Find where the given text appears and provide that cell's center as (X, Y) coordinate. 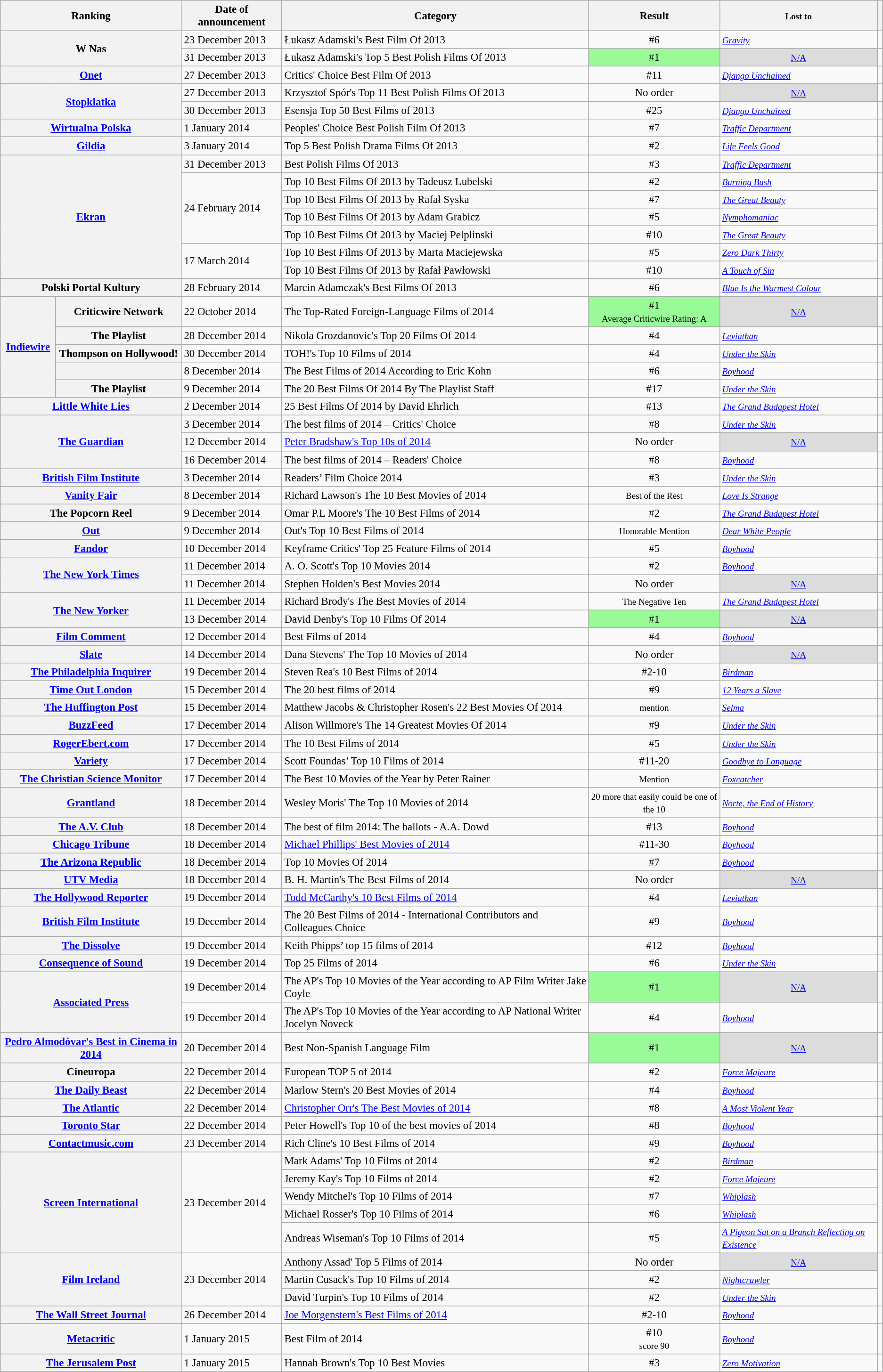
Out's Top 10 Best Films of 2014 (435, 531)
David Denby's Top 10 Films Of 2014 (435, 619)
#11-20 (654, 761)
The A.V. Club (91, 827)
The Guardian (91, 442)
The Christian Science Monitor (91, 779)
Keyframe Critics' Top 25 Feature Films of 2014 (435, 548)
Associated Press (91, 1002)
#25 (654, 111)
Krzysztof Spór's Top 11 Best Polish Films Of 2013 (435, 93)
The Dissolve (91, 946)
3 January 2014 (232, 146)
Foxcatcher (798, 779)
Dear White People (798, 531)
Stephen Holden's Best Movies 2014 (435, 584)
Ekran (91, 217)
Lost to (798, 16)
Thompson on Hollywood! (119, 354)
Selma (798, 708)
13 December 2014 (232, 619)
#11-30 (654, 844)
Polski Portal Kultury (91, 288)
Top 10 Best Films Of 2013 by Adam Grabicz (435, 217)
Steven Rea's 10 Best Films of 2014 (435, 672)
17 March 2014 (232, 261)
#1 Average Criticwire Rating: A (654, 312)
W Nas (91, 49)
Top 10 Best Films Of 2013 by Rafał Syska (435, 199)
#17 (654, 389)
Łukasz Adamski's Top 5 Best Polish Films Of 2013 (435, 57)
22 October 2014 (232, 312)
The Philadelphia Inquirer (91, 672)
BuzzFeed (91, 725)
Wendy Mitchel's Top 10 Films of 2014 (435, 1196)
A Pigeon Sat on a Branch Reflecting on Existence (798, 1238)
Top 10 Best Films Of 2013 by Marta Maciejewska (435, 252)
Matthew Jacobs & Christopher Rosen's 22 Best Movies Of 2014 (435, 708)
#12 (654, 946)
Michael Phillips' Best Movies of 2014 (435, 844)
Metacritic (91, 1340)
Nymphomaniac (798, 217)
Gravity (798, 40)
The Arizona Republic (91, 862)
28 February 2014 (232, 288)
Variety (91, 761)
Out (91, 531)
Dana Stevens' The Top 10 Movies of 2014 (435, 655)
Goodbye to Language (798, 761)
Life Feels Good (798, 146)
Consequence of Sound (91, 963)
The Huffington Post (91, 708)
Joe Morgenstern's Best Films of 2014 (435, 1315)
UTV Media (91, 880)
30 December 2014 (232, 354)
Christopher Orr's The Best Movies of 2014 (435, 1108)
20 December 2014 (232, 1048)
Zero Dark Thirty (798, 252)
Jeremy Kay's Top 10 Films of 2014 (435, 1178)
Little White Lies (91, 406)
Pedro Almodóvar's Best in Cinema in 2014 (91, 1048)
B. H. Martin's The Best Films of 2014 (435, 880)
Peoples' Choice Best Polish Film Of 2013 (435, 129)
Andreas Wiseman's Top 10 Films of 2014 (435, 1238)
Vanity Fair (91, 495)
16 December 2014 (232, 460)
Richard Lawson's The 10 Best Movies of 2014 (435, 495)
Film Comment (91, 637)
Scott Foundas’ Top 10 Films of 2014 (435, 761)
14 December 2014 (232, 655)
23 December 2013 (232, 40)
Top 10 Movies Of 2014 (435, 862)
The Daily Beast (91, 1090)
Top 10 Best Films Of 2013 by Tadeusz Lubelski (435, 181)
Grantland (91, 803)
Best Films of 2014 (435, 637)
Top 25 Films of 2014 (435, 963)
Indiewire (28, 347)
20 more that easily could be one of the 10 (654, 803)
Cineuropa (91, 1072)
Martin Cusack's Top 10 Films of 2014 (435, 1280)
Łukasz Adamski's Best Film Of 2013 (435, 40)
Norte, the End of History (798, 803)
Chicago Tribune (91, 844)
Nikola Grozdanovic's Top 20 Films Of 2014 (435, 336)
mention (654, 708)
Top 10 Best Films Of 2013 by Maciej Pelplinski (435, 235)
Todd McCarthy's 10 Best Films of 2014 (435, 897)
1 January 2015 (232, 1340)
Peter Howell's Top 10 of the best movies of 2014 (435, 1125)
12 Years a Slave (798, 690)
#11 (654, 75)
RogerEbert.com (91, 743)
Top 10 Best Films Of 2013 by Rafał Pawłowski (435, 270)
Omar P.L Moore's The 10 Best Films of 2014 (435, 513)
Category (435, 16)
Top 5 Best Polish Drama Films Of 2013 (435, 146)
Honorable Mention (654, 531)
Toronto Star (91, 1125)
The best films of 2014 – Readers' Choice (435, 460)
The AP's Top 10 Movies of the Year according to AP National Writer Jocelyn Noveck (435, 1017)
The Hollywood Reporter (91, 897)
The New York Times (91, 575)
2 December 2014 (232, 406)
Anthony Assad' Top 5 Films of 2014 (435, 1262)
Burning Bush (798, 181)
Critics' Choice Best Film Of 2013 (435, 75)
Ranking (91, 16)
Best Polish Films Of 2013 (435, 164)
Esensja Top 50 Best Films of 2013 (435, 111)
The 20 Best Films of 2014 - International Contributors and Colleagues Choice (435, 921)
Readers’ Film Choice 2014 (435, 478)
Slate (91, 655)
Stopklatka (91, 102)
Screen International (91, 1203)
The best films of 2014 – Critics' Choice (435, 424)
David Turpin's Top 10 Films of 2014 (435, 1298)
The Popcorn Reel (91, 513)
Wesley Moris' The Top 10 Movies of 2014 (435, 803)
The 20 Best Films Of 2014 By The Playlist Staff (435, 389)
Fandor (91, 548)
Onet (91, 75)
Best Non-Spanish Language Film (435, 1048)
Contactmusic.com (91, 1143)
25 Best Films Of 2014 by David Ehrlich (435, 406)
A Touch of Sin (798, 270)
Criticwire Network (119, 312)
Date of announcement (232, 16)
Keith Phipps’ top 15 films of 2014 (435, 946)
The Best 10 Movies of the Year by Peter Rainer (435, 779)
The Top-Rated Foreign-Language Films of 2014 (435, 312)
The Wall Street Journal (91, 1315)
Time Out London (91, 690)
26 December 2014 (232, 1315)
30 December 2013 (232, 111)
Richard Brody's The Best Movies of 2014 (435, 601)
Result (654, 16)
Mark Adams' Top 10 Films of 2014 (435, 1161)
A Most Violent Year (798, 1108)
24 February 2014 (232, 208)
The Best Films of 2014 According to Eric Kohn (435, 371)
28 December 2014 (232, 336)
Nightcrawler (798, 1280)
#10 score 90 (654, 1340)
Marcin Adamczak's Best Films Of 2013 (435, 288)
TOH!'s Top 10 Films of 2014 (435, 354)
Gildia (91, 146)
Love Is Strange (798, 495)
The AP's Top 10 Movies of the Year according to AP Film Writer Jake Coyle (435, 987)
Film Ireland (91, 1280)
The Atlantic (91, 1108)
1 January 2014 (232, 129)
The best of film 2014: The ballots - A.A. Dowd (435, 827)
Michael Rosser's Top 10 Films of 2014 (435, 1214)
The Negative Ten (654, 601)
Rich Cline's 10 Best Films of 2014 (435, 1143)
Marlow Stern's 20 Best Movies of 2014 (435, 1090)
The 20 best films of 2014 (435, 690)
10 December 2014 (232, 548)
Best of the Rest (654, 495)
Wirtualna Polska (91, 129)
The New Yorker (91, 610)
Mention (654, 779)
European TOP 5 of 2014 (435, 1072)
The 10 Best Films of 2014 (435, 743)
Peter Bradshaw's Top 10s of 2014 (435, 442)
Best Film of 2014 (435, 1340)
A. O. Scott's Top 10 Movies 2014 (435, 566)
Alison Willmore's The 14 Greatest Movies Of 2014 (435, 725)
Blue Is the Warmest Colour (798, 288)
